Identify which cell holds the provided text, then report its (X, Y) central coordinate. 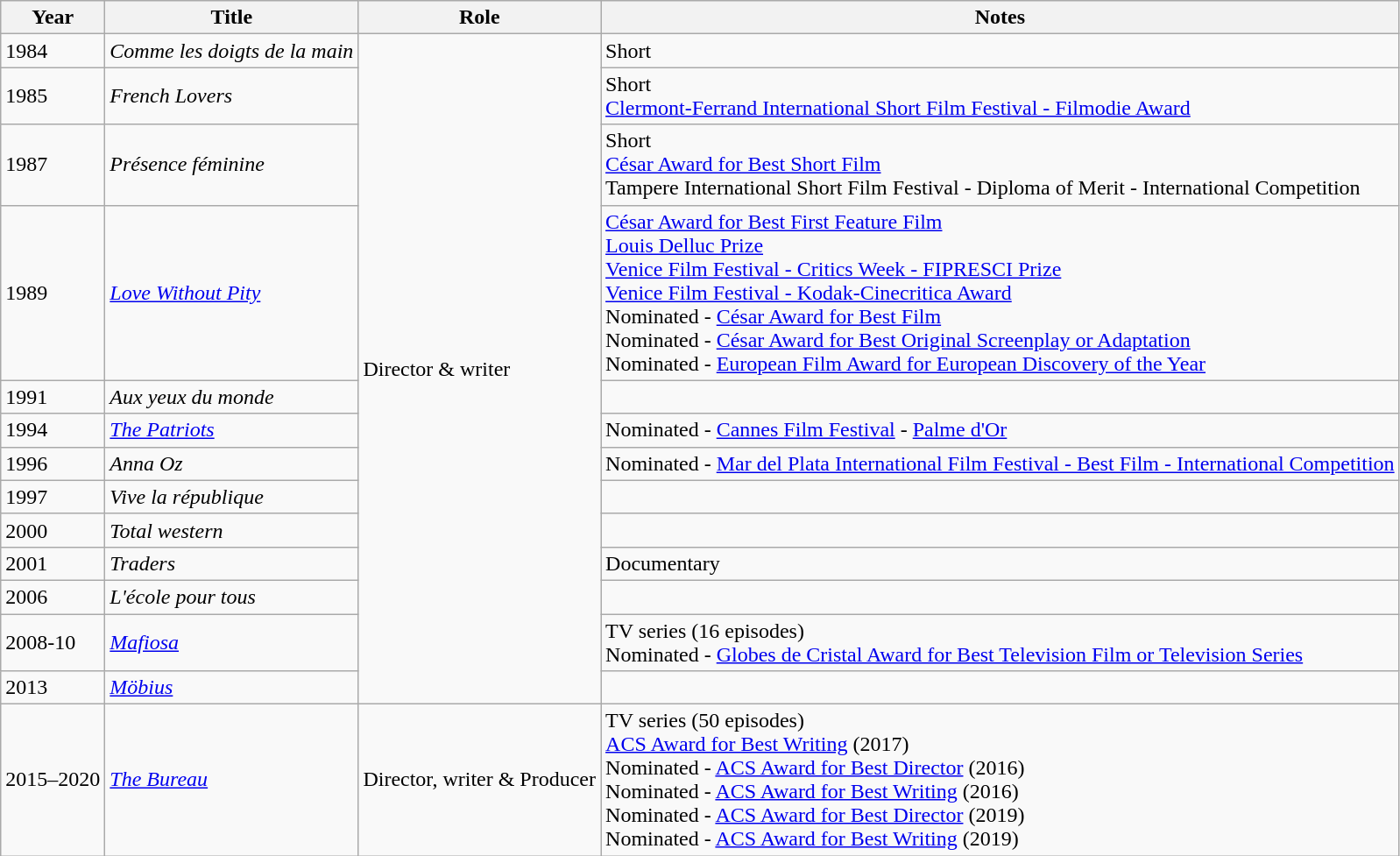
Year (53, 18)
2015–2020 (53, 780)
Notes (1001, 18)
2013 (53, 688)
Total western (231, 530)
1994 (53, 430)
Short (1001, 51)
Présence féminine (231, 165)
1989 (53, 293)
Mafiosa (231, 641)
L'école pour tous (231, 597)
TV series (16 episodes)Nominated - Globes de Cristal Award for Best Television Film or Television Series (1001, 641)
Möbius (231, 688)
Nominated - Cannes Film Festival - Palme d'Or (1001, 430)
The Patriots (231, 430)
Anna Oz (231, 463)
1987 (53, 165)
The Bureau (231, 780)
1996 (53, 463)
Comme les doigts de la main (231, 51)
Vive la république (231, 497)
Nominated - Mar del Plata International Film Festival - Best Film - International Competition (1001, 463)
ShortClermont-Ferrand International Short Film Festival - Filmodie Award (1001, 96)
2006 (53, 597)
Director & writer (480, 370)
1984 (53, 51)
French Lovers (231, 96)
Documentary (1001, 563)
Role (480, 18)
1985 (53, 96)
2001 (53, 563)
1991 (53, 397)
Title (231, 18)
ShortCésar Award for Best Short FilmTampere International Short Film Festival - Diploma of Merit - International Competition (1001, 165)
Aux yeux du monde (231, 397)
1997 (53, 497)
Traders (231, 563)
Director, writer & Producer (480, 780)
Love Without Pity (231, 293)
2000 (53, 530)
2008-10 (53, 641)
